Return (x, y) of the center of cell containing provided text 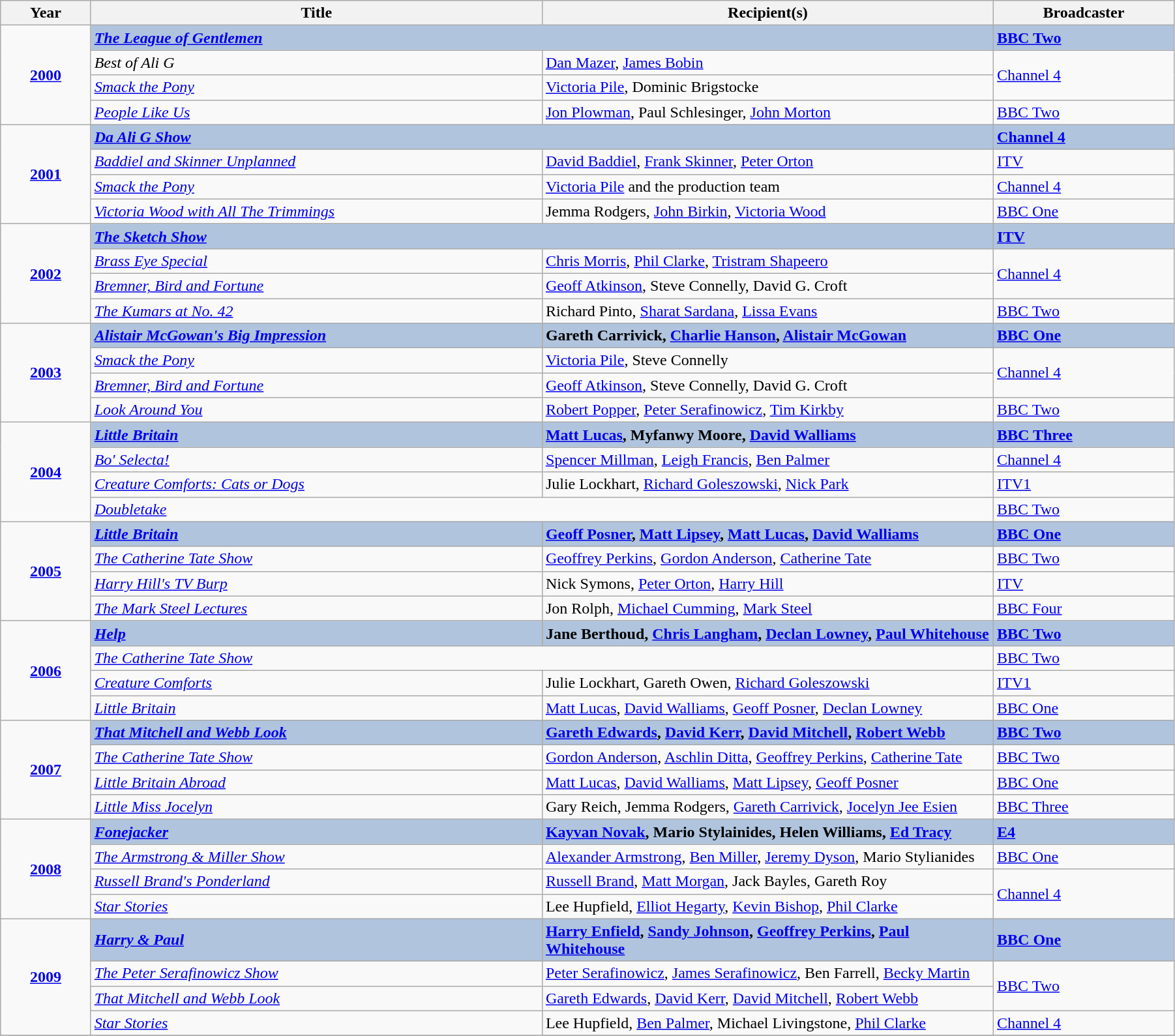
David Baddiel, Frank Skinner, Peter Orton (767, 162)
Julie Lockhart, Gareth Owen, Richard Goleszowski (767, 683)
Kayvan Novak, Mario Stylainides, Helen Williams, Ed Tracy (767, 832)
2000 (46, 75)
Harry Enfield, Sandy Johnson, Geoffrey Perkins, Paul Whitehouse (767, 940)
2009 (46, 977)
2005 (46, 571)
Recipient(s) (767, 13)
People Like Us (316, 112)
2001 (46, 174)
Little Britain Abroad (316, 782)
Matt Lucas, David Walliams, Matt Lipsey, Geoff Posner (767, 782)
Baddiel and Skinner Unplanned (316, 162)
Help (316, 633)
The Sketch Show (542, 236)
Jemma Rodgers, John Birkin, Victoria Wood (767, 211)
Gordon Anderson, Aschlin Ditta, Geoffrey Perkins, Catherine Tate (767, 758)
Jane Berthoud, Chris Langham, Declan Lowney, Paul Whitehouse (767, 633)
Chris Morris, Phil Clarke, Tristram Shapeero (767, 261)
Creature Comforts: Cats or Dogs (316, 484)
Peter Serafinowicz, James Serafinowicz, Ben Farrell, Becky Martin (767, 973)
2008 (46, 869)
Fonejacker (316, 832)
Geoffrey Perkins, Gordon Anderson, Catherine Tate (767, 559)
Gary Reich, Jemma Rodgers, Gareth Carrivick, Jocelyn Jee Esien (767, 807)
2003 (46, 373)
Victoria Pile, Steve Connelly (767, 361)
The Armstrong & Miller Show (316, 857)
Harry & Paul (316, 940)
The Kumars at No. 42 (316, 311)
Year (46, 13)
Title (316, 13)
BBC Four (1084, 608)
2004 (46, 472)
Brass Eye Special (316, 261)
Spencer Millman, Leigh Francis, Ben Palmer (767, 460)
Little Miss Jocelyn (316, 807)
2006 (46, 670)
Alistair McGowan's Big Impression (316, 336)
Bo' Selecta! (316, 460)
Nick Symons, Peter Orton, Harry Hill (767, 584)
Jon Rolph, Michael Cumming, Mark Steel (767, 608)
Dan Mazer, James Bobin (767, 63)
Matt Lucas, Myfanwy Moore, David Walliams (767, 435)
The Mark Steel Lectures (316, 608)
2002 (46, 273)
Victoria Pile, Dominic Brigstocke (767, 87)
Look Around You (316, 410)
Russell Brand's Ponderland (316, 881)
The League of Gentlemen (542, 38)
Best of Ali G (316, 63)
E4 (1084, 832)
Harry Hill's TV Burp (316, 584)
Matt Lucas, David Walliams, Geoff Posner, Declan Lowney (767, 707)
Lee Hupfield, Ben Palmer, Michael Livingstone, Phil Clarke (767, 1023)
Victoria Wood with All The Trimmings (316, 211)
Richard Pinto, Sharat Sardana, Lissa Evans (767, 311)
Julie Lockhart, Richard Goleszowski, Nick Park (767, 484)
Victoria Pile and the production team (767, 186)
Doubletake (542, 509)
Alexander Armstrong, Ben Miller, Jeremy Dyson, Mario Stylianides (767, 857)
Broadcaster (1084, 13)
2007 (46, 770)
The Peter Serafinowicz Show (316, 973)
Jon Plowman, Paul Schlesinger, John Morton (767, 112)
Lee Hupfield, Elliot Hegarty, Kevin Bishop, Phil Clarke (767, 906)
Russell Brand, Matt Morgan, Jack Bayles, Gareth Roy (767, 881)
Creature Comforts (316, 683)
Da Ali G Show (542, 137)
Robert Popper, Peter Serafinowicz, Tim Kirkby (767, 410)
Geoff Posner, Matt Lipsey, Matt Lucas, David Walliams (767, 534)
Gareth Carrivick, Charlie Hanson, Alistair McGowan (767, 336)
